Extract the [X, Y] coordinate from the center of the cell holding the provided text.  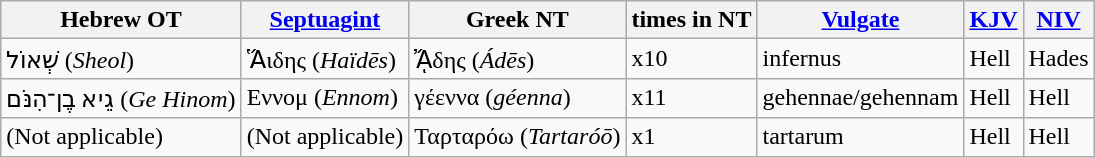
שְׁאוֹל (Sheol) [121, 59]
tartarum [860, 137]
גֵיא בֶן־הִנֹּם (Ge Hinom) [121, 98]
Vulgate [860, 20]
Hebrew OT [121, 20]
x11 [692, 98]
Greek NT [518, 20]
Ταρταρόω (Tartaróō) [518, 137]
gehennae/gehennam [860, 98]
KJV [994, 20]
times in NT [692, 20]
ᾌδης (Ádēs) [518, 59]
Εννομ (Ennom) [325, 98]
NIV [1058, 20]
x1 [692, 137]
Septuagint [325, 20]
Ἅιδης (Haïdēs) [325, 59]
x10 [692, 59]
Hades [1058, 59]
γέεννα (géenna) [518, 98]
infernus [860, 59]
